Detect which cell encompasses the target text, then output its (x, y) center coordinate. 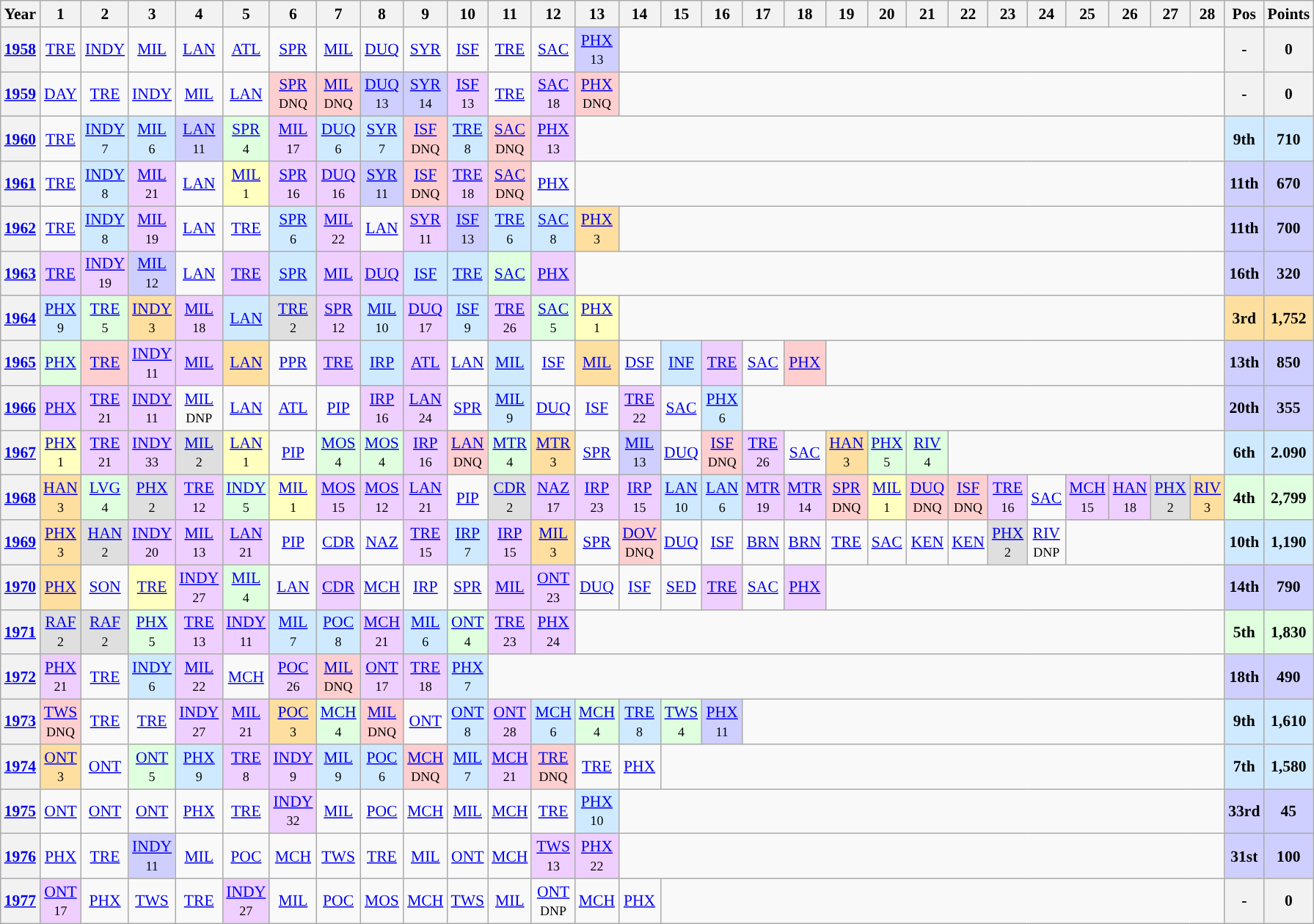
1976 (21, 857)
2,799 (1288, 497)
13th (1244, 364)
IRP23 (597, 497)
1,752 (1288, 318)
INDY32 (293, 811)
10 (467, 14)
1975 (21, 811)
33rd (1244, 811)
1964 (21, 318)
14 (640, 14)
22 (968, 14)
1970 (21, 587)
POC6 (382, 767)
Points (1288, 14)
INDY7 (105, 139)
20th (1244, 408)
11 (509, 14)
DSF (640, 364)
LAN11 (199, 139)
DOVDNQ (640, 543)
1958 (21, 50)
DUQ17 (426, 318)
850 (1288, 364)
TWS4 (681, 722)
1 (60, 14)
DUQ13 (382, 94)
ONT28 (509, 722)
1960 (21, 139)
POC3 (293, 722)
PHX7 (467, 678)
31st (1244, 857)
1962 (21, 229)
SAC5 (553, 318)
6 (293, 14)
MIL17 (293, 139)
24 (1046, 14)
DUQDNQ (927, 497)
SYR7 (382, 139)
NAZ (382, 543)
ONT23 (553, 587)
LAN10 (681, 497)
MCHDNQ (426, 767)
10th (1244, 543)
SPR4 (246, 139)
LANDNQ (467, 453)
SAC18 (553, 94)
1973 (21, 722)
PHX10 (597, 811)
LAN1 (246, 453)
MIL12 (152, 273)
1967 (21, 453)
TRE15 (426, 543)
1965 (21, 364)
15 (681, 14)
TRE5 (105, 318)
1963 (21, 273)
ISF9 (467, 318)
LAN24 (426, 408)
MIL4 (246, 587)
21 (927, 14)
MTR4 (509, 453)
790 (1288, 587)
INDY6 (152, 678)
MOS15 (337, 497)
TRE16 (1008, 497)
SYR (426, 50)
MTR14 (804, 497)
INDY33 (152, 453)
18 (804, 14)
NAZ17 (553, 497)
27 (1171, 14)
MCH15 (1087, 497)
MILDNP (199, 408)
TRE2 (293, 318)
1971 (21, 632)
17 (763, 14)
PHX22 (597, 857)
1961 (21, 183)
23 (1008, 14)
SPR12 (337, 318)
320 (1288, 273)
MIL2 (199, 453)
RIV3 (1208, 497)
PPR (293, 364)
DUQ6 (337, 139)
1966 (21, 408)
25 (1087, 14)
26 (1130, 14)
ONT8 (467, 722)
1968 (21, 497)
HAN2 (105, 543)
PHX6 (722, 408)
45 (1288, 811)
18th (1244, 678)
INDY3 (152, 318)
SED (681, 587)
HAN18 (1130, 497)
SPR6 (293, 229)
7 (337, 14)
4th (1244, 497)
TREDNQ (553, 767)
ONT5 (152, 767)
IRP7 (467, 543)
SYR14 (426, 94)
LVG4 (105, 497)
PHX21 (60, 678)
7th (1244, 767)
CDR2 (509, 497)
MOS12 (382, 497)
14th (1244, 587)
INF (681, 364)
19 (847, 14)
28 (1208, 14)
8 (382, 14)
MTR19 (763, 497)
RIV4 (927, 453)
TRE13 (199, 632)
6th (1244, 453)
MCH6 (553, 722)
POC26 (293, 678)
Year (21, 14)
PHXDNQ (597, 94)
PHX24 (553, 632)
MIL10 (382, 318)
1,190 (1288, 543)
DUQ16 (337, 183)
16 (722, 14)
SPR16 (293, 183)
MIL19 (152, 229)
INDY5 (246, 497)
ONTDNP (553, 901)
2.090 (1288, 453)
DAY (60, 94)
1,610 (1288, 722)
1972 (21, 678)
SAC8 (553, 229)
1974 (21, 767)
TRE6 (509, 229)
TRE12 (199, 497)
16th (1244, 273)
TRE22 (640, 408)
Pos (1244, 14)
1969 (21, 543)
TRE23 (509, 632)
3 (152, 14)
PHX11 (722, 722)
TWS13 (553, 857)
ONT4 (467, 632)
POC8 (337, 632)
490 (1288, 678)
TWSDNQ (60, 722)
670 (1288, 183)
3rd (1244, 318)
5 (246, 14)
MIL18 (199, 318)
20 (886, 14)
MOS (382, 901)
355 (1288, 408)
710 (1288, 139)
5th (1244, 632)
MTR3 (553, 453)
9 (426, 14)
13 (597, 14)
12 (553, 14)
INDY9 (293, 767)
MIL3 (553, 543)
SON (105, 587)
1,580 (1288, 767)
1977 (21, 901)
4 (199, 14)
1959 (21, 94)
100 (1288, 857)
INDY19 (105, 273)
1,830 (1288, 632)
700 (1288, 229)
LAN6 (722, 497)
INDY20 (152, 543)
RIVDNP (1046, 543)
ONT3 (60, 767)
2 (105, 14)
